Pinpoint the cell where the given text exists, returning its (X, Y) midpoint coordinate. 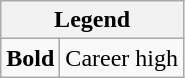
Career high (122, 58)
Legend (92, 20)
Bold (30, 58)
